Output the [x, y] coordinate of the center of the cell containing the given text.  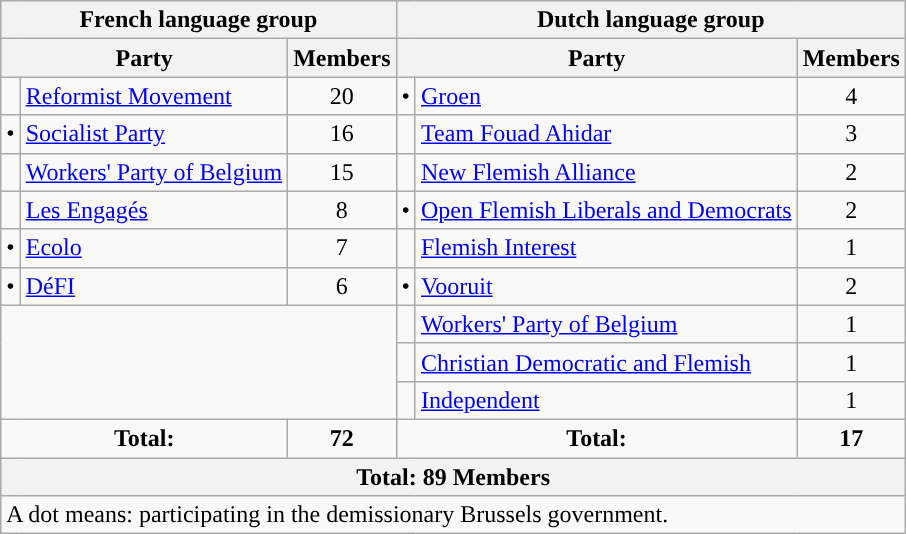
7 [342, 248]
Dutch language group [650, 20]
Ecolo [154, 248]
Total: 89 Members [454, 477]
Open Flemish Liberals and Democrats [606, 210]
4 [851, 96]
Independent [606, 400]
New Flemish Alliance [606, 172]
Reformist Movement [154, 96]
Christian Democratic and Flemish [606, 362]
15 [342, 172]
A dot means: participating in the demissionary Brussels government. [454, 515]
17 [851, 438]
3 [851, 134]
6 [342, 286]
Team Fouad Ahidar [606, 134]
Socialist Party [154, 134]
French language group [198, 20]
16 [342, 134]
DéFI [154, 286]
20 [342, 96]
Flemish Interest [606, 248]
Les Engagés [154, 210]
Vooruit [606, 286]
Groen [606, 96]
8 [342, 210]
72 [342, 438]
